Output the (X, Y) coordinate of the center of the cell containing the given text.  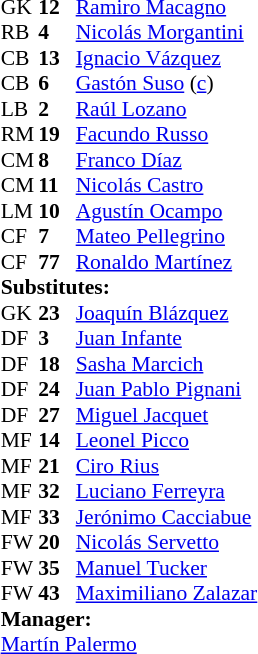
7 (57, 237)
77 (57, 262)
Ignacio Vázquez (167, 58)
Nicolás Servetto (167, 543)
13 (57, 58)
8 (57, 160)
Agustín Ocampo (167, 211)
Jerónimo Cacciabue (167, 517)
RM (20, 135)
14 (57, 441)
Ciro Rius (167, 466)
4 (57, 33)
20 (57, 543)
Nicolás Castro (167, 185)
Juan Pablo Pignani (167, 389)
RB (20, 33)
Nicolás Morgantini (167, 33)
11 (57, 185)
Maximiliano Zalazar (167, 593)
Mateo Pellegrino (167, 237)
Ronaldo Martínez (167, 262)
Luciano Ferreyra (167, 491)
23 (57, 313)
Leonel Picco (167, 441)
10 (57, 211)
43 (57, 593)
33 (57, 517)
32 (57, 491)
GK (20, 313)
Franco Díaz (167, 160)
Manuel Tucker (167, 568)
Raúl Lozano (167, 109)
Gastón Suso (c) (167, 83)
LB (20, 109)
LM (20, 211)
Sasha Marcich (167, 364)
Juan Infante (167, 339)
19 (57, 135)
Miguel Jacquet (167, 415)
35 (57, 568)
27 (57, 415)
Joaquín Blázquez (167, 313)
21 (57, 466)
Substitutes: (130, 287)
6 (57, 83)
18 (57, 364)
2 (57, 109)
Manager: (130, 619)
3 (57, 339)
Facundo Russo (167, 135)
24 (57, 389)
